Return the (x, y) coordinate for the center point of the cell that contains the specified text.  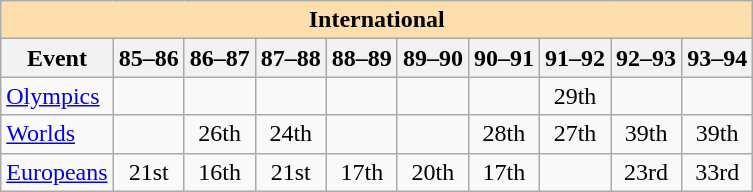
91–92 (574, 58)
Event (57, 58)
16th (220, 172)
Europeans (57, 172)
86–87 (220, 58)
92–93 (646, 58)
90–91 (504, 58)
27th (574, 134)
20th (432, 172)
89–90 (432, 58)
28th (504, 134)
International (377, 20)
26th (220, 134)
24th (290, 134)
23rd (646, 172)
87–88 (290, 58)
93–94 (718, 58)
33rd (718, 172)
Worlds (57, 134)
88–89 (362, 58)
Olympics (57, 96)
29th (574, 96)
85–86 (148, 58)
